Return the [X, Y] coordinate for the center point of the cell that contains the specified text.  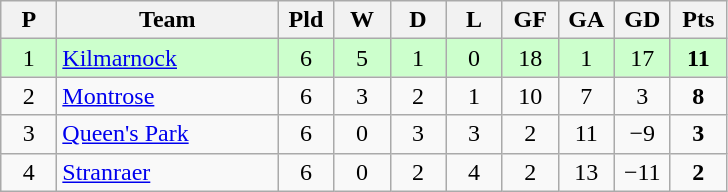
Team [168, 20]
10 [530, 96]
Queen's Park [168, 134]
5 [362, 58]
Stranraer [168, 172]
−9 [642, 134]
GF [530, 20]
D [418, 20]
−11 [642, 172]
GD [642, 20]
GA [586, 20]
W [362, 20]
13 [586, 172]
17 [642, 58]
L [474, 20]
Kilmarnock [168, 58]
Pts [698, 20]
Montrose [168, 96]
Pld [306, 20]
8 [698, 96]
18 [530, 58]
7 [586, 96]
P [29, 20]
